Capture the cell that displays the provided text and extract its (X, Y) central coordinate. 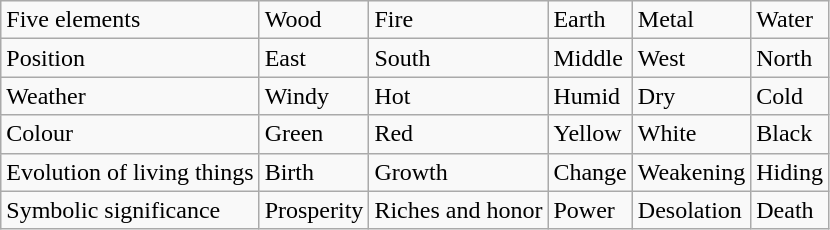
Position (130, 58)
Riches and honor (458, 210)
Yellow (590, 134)
Weather (130, 96)
Black (790, 134)
Five elements (130, 20)
Change (590, 172)
Prosperity (314, 210)
Evolution of living things (130, 172)
Water (790, 20)
Wood (314, 20)
Hiding (790, 172)
Fire (458, 20)
White (691, 134)
Cold (790, 96)
Colour (130, 134)
Dry (691, 96)
East (314, 58)
Humid (590, 96)
Red (458, 134)
Growth (458, 172)
Middle (590, 58)
Symbolic significance (130, 210)
West (691, 58)
South (458, 58)
Birth (314, 172)
Earth (590, 20)
Metal (691, 20)
Weakening (691, 172)
Desolation (691, 210)
Hot (458, 96)
Death (790, 210)
Green (314, 134)
Windy (314, 96)
North (790, 58)
Power (590, 210)
